Return [X, Y] of the center of cell containing provided text 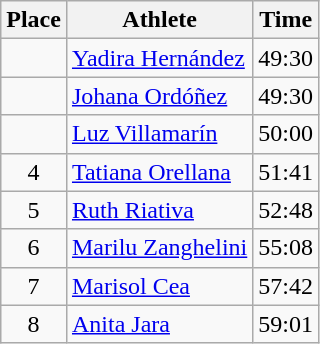
Ruth Riativa [159, 210]
51:41 [286, 172]
8 [34, 324]
50:00 [286, 134]
5 [34, 210]
Marisol Cea [159, 286]
Time [286, 20]
7 [34, 286]
52:48 [286, 210]
57:42 [286, 286]
Anita Jara [159, 324]
Place [34, 20]
Athlete [159, 20]
Marilu Zanghelini [159, 248]
Tatiana Orellana [159, 172]
59:01 [286, 324]
6 [34, 248]
4 [34, 172]
Luz Villamarín [159, 134]
Yadira Hernández [159, 58]
55:08 [286, 248]
Johana Ordóñez [159, 96]
